For the text-containing cell, return its midpoint in [x, y] coordinate format. 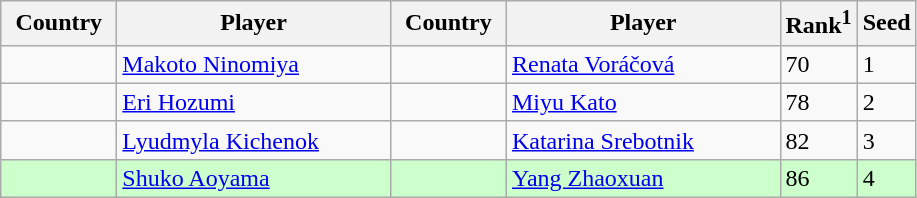
Lyudmyla Kichenok [254, 140]
78 [818, 102]
Rank1 [818, 24]
Makoto Ninomiya [254, 64]
Katarina Srebotnik [643, 140]
82 [818, 140]
Seed [886, 24]
4 [886, 178]
3 [886, 140]
70 [818, 64]
Yang Zhaoxuan [643, 178]
86 [818, 178]
Miyu Kato [643, 102]
1 [886, 64]
Shuko Aoyama [254, 178]
Eri Hozumi [254, 102]
Renata Voráčová [643, 64]
2 [886, 102]
